Provide the (x, y) coordinate of the cell's center where the given text is located.  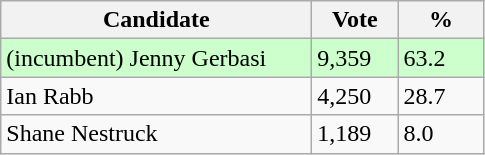
Candidate (156, 20)
63.2 (441, 58)
28.7 (441, 96)
% (441, 20)
1,189 (355, 134)
4,250 (355, 96)
8.0 (441, 134)
Ian Rabb (156, 96)
(incumbent) Jenny Gerbasi (156, 58)
Vote (355, 20)
Shane Nestruck (156, 134)
9,359 (355, 58)
